Provide the (X, Y) coordinate of the cell's center where the given text is located.  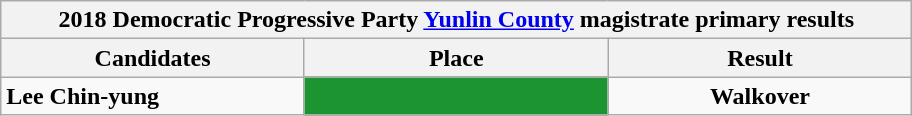
2018 Democratic Progressive Party Yunlin County magistrate primary results (456, 20)
Result (760, 58)
Walkover (760, 96)
Place (456, 58)
Candidates (153, 58)
Lee Chin-yung (153, 96)
